Determine the (x, y) coordinate at the center of the cell enclosing the given text.  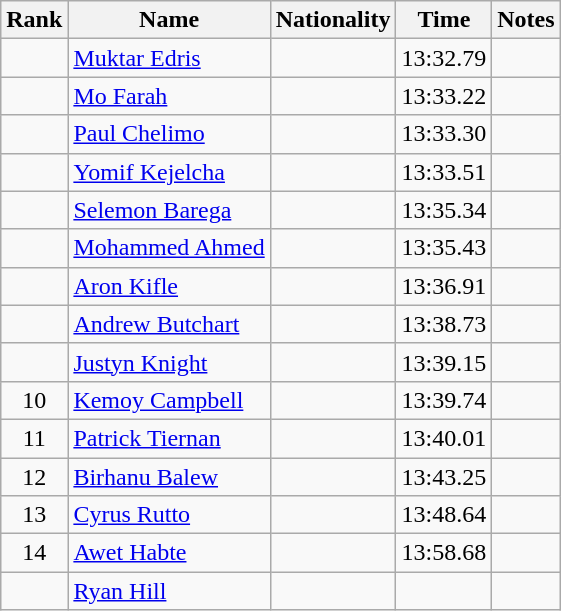
Time (444, 20)
Paul Chelimo (169, 134)
Awet Habte (169, 553)
12 (34, 477)
13:33.30 (444, 134)
Justyn Knight (169, 362)
Mohammed Ahmed (169, 248)
11 (34, 438)
13:43.25 (444, 477)
Ryan Hill (169, 591)
14 (34, 553)
Selemon Barega (169, 210)
Kemoy Campbell (169, 400)
Rank (34, 20)
13:36.91 (444, 286)
Notes (526, 20)
13:33.51 (444, 172)
Birhanu Balew (169, 477)
Andrew Butchart (169, 324)
Yomif Kejelcha (169, 172)
Nationality (333, 20)
13:58.68 (444, 553)
Muktar Edris (169, 58)
13 (34, 515)
13:32.79 (444, 58)
13:40.01 (444, 438)
13:35.34 (444, 210)
Patrick Tiernan (169, 438)
13:35.43 (444, 248)
13:48.64 (444, 515)
Aron Kifle (169, 286)
Mo Farah (169, 96)
Cyrus Rutto (169, 515)
13:39.74 (444, 400)
Name (169, 20)
13:33.22 (444, 96)
13:39.15 (444, 362)
10 (34, 400)
13:38.73 (444, 324)
